Provide the [x, y] coordinate of the cell's center where the given text is located.  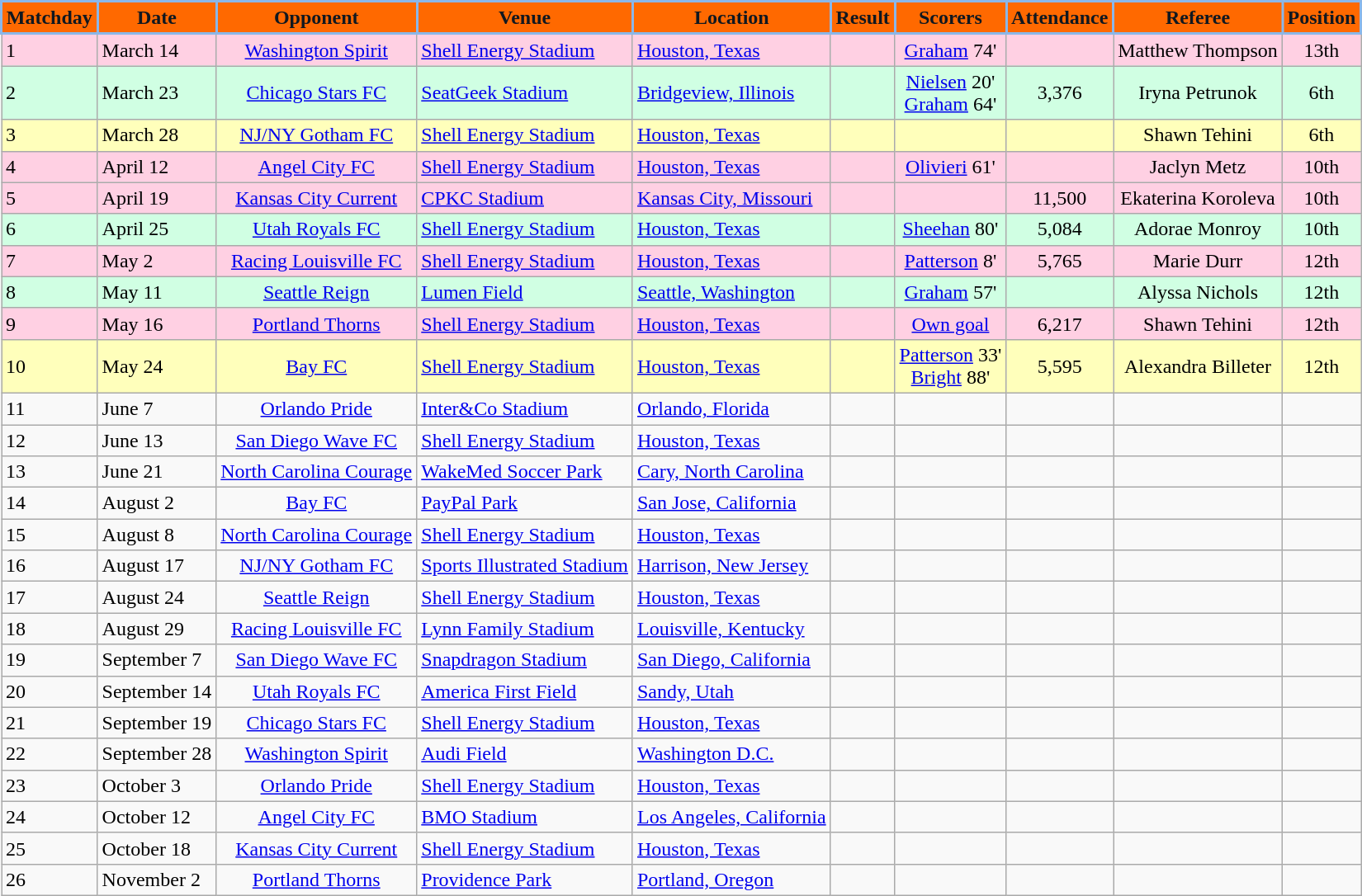
Sports Illustrated Stadium [525, 566]
9 [50, 323]
May 24 [157, 366]
PayPal Park [525, 503]
October 3 [157, 785]
1 [50, 50]
May 11 [157, 292]
Portland, Oregon [731, 879]
June 13 [157, 440]
Patterson 8' [951, 261]
August 2 [157, 503]
September 7 [157, 660]
22 [50, 754]
April 25 [157, 229]
October 12 [157, 817]
June 7 [157, 408]
26 [50, 879]
5,765 [1060, 261]
7 [50, 261]
12 [50, 440]
October 18 [157, 848]
Attendance [1060, 18]
Iryna Petrunok [1199, 92]
Los Angeles, California [731, 817]
17 [50, 597]
Seattle, Washington [731, 292]
Audi Field [525, 754]
15 [50, 535]
4 [50, 167]
Snapdragon Stadium [525, 660]
May 16 [157, 323]
Lumen Field [525, 292]
August 17 [157, 566]
3,376 [1060, 92]
11,500 [1060, 198]
19 [50, 660]
Ekaterina Koroleva [1199, 198]
25 [50, 848]
America First Field [525, 691]
April 19 [157, 198]
May 2 [157, 261]
November 2 [157, 879]
2 [50, 92]
SeatGeek Stadium [525, 92]
13 [50, 472]
6,217 [1060, 323]
Jaclyn Metz [1199, 167]
13th [1321, 50]
21 [50, 723]
Louisville, Kentucky [731, 629]
Graham 74' [951, 50]
Position [1321, 18]
Graham 57' [951, 292]
September 19 [157, 723]
March 23 [157, 92]
Inter&Co Stadium [525, 408]
20 [50, 691]
Nielsen 20'Graham 64' [951, 92]
Matthew Thompson [1199, 50]
Patterson 33'Bright 88' [951, 366]
Washington D.C. [731, 754]
CPKC Stadium [525, 198]
September 28 [157, 754]
Scorers [951, 18]
March 28 [157, 135]
16 [50, 566]
August 29 [157, 629]
8 [50, 292]
WakeMed Soccer Park [525, 472]
BMO Stadium [525, 817]
Kansas City, Missouri [731, 198]
14 [50, 503]
August 24 [157, 597]
5,595 [1060, 366]
Opponent [317, 18]
Lynn Family Stadium [525, 629]
Orlando, Florida [731, 408]
April 12 [157, 167]
San Diego, California [731, 660]
3 [50, 135]
10 [50, 366]
Own goal [951, 323]
June 21 [157, 472]
September 14 [157, 691]
Venue [525, 18]
San Jose, California [731, 503]
Matchday [50, 18]
18 [50, 629]
Sheehan 80' [951, 229]
11 [50, 408]
Date [157, 18]
Olivieri 61' [951, 167]
Cary, North Carolina [731, 472]
Alyssa Nichols [1199, 292]
6 [50, 229]
23 [50, 785]
Alexandra Billeter [1199, 366]
Sandy, Utah [731, 691]
Bridgeview, Illinois [731, 92]
5 [50, 198]
August 8 [157, 535]
March 14 [157, 50]
Marie Durr [1199, 261]
Harrison, New Jersey [731, 566]
Adorae Monroy [1199, 229]
24 [50, 817]
Referee [1199, 18]
Providence Park [525, 879]
Location [731, 18]
Result [863, 18]
5,084 [1060, 229]
